From the cell containing the given text, extract its center point as [X, Y] coordinate. 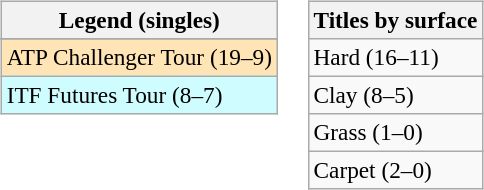
Titles by surface [396, 20]
ITF Futures Tour (8–7) [139, 95]
Clay (8–5) [396, 95]
Legend (singles) [139, 20]
Carpet (2–0) [396, 171]
ATP Challenger Tour (19–9) [139, 57]
Grass (1–0) [396, 133]
Hard (16–11) [396, 57]
